Scan for the cell matching the given text and deliver its (x, y) coordinate at center. 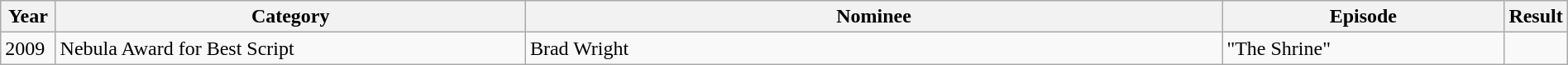
Nebula Award for Best Script (290, 48)
Nominee (873, 17)
2009 (28, 48)
Category (290, 17)
Result (1536, 17)
Episode (1363, 17)
"The Shrine" (1363, 48)
Year (28, 17)
Brad Wright (873, 48)
